Determine the (x, y) coordinate at the center of the cell enclosing the given text.  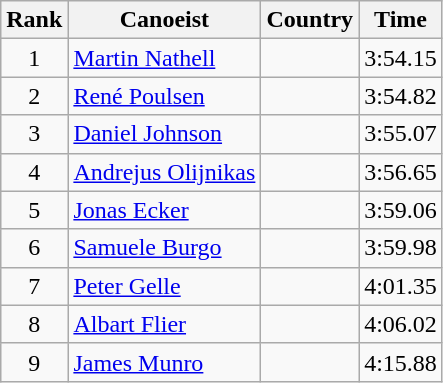
Peter Gelle (164, 286)
2 (34, 96)
Andrejus Olijnikas (164, 172)
4:06.02 (401, 324)
6 (34, 248)
7 (34, 286)
Time (401, 20)
3:59.98 (401, 248)
René Poulsen (164, 96)
5 (34, 210)
Jonas Ecker (164, 210)
Samuele Burgo (164, 248)
3 (34, 134)
Albart Flier (164, 324)
3:54.15 (401, 58)
1 (34, 58)
Rank (34, 20)
Daniel Johnson (164, 134)
4:01.35 (401, 286)
3:55.07 (401, 134)
8 (34, 324)
Country (310, 20)
3:59.06 (401, 210)
4 (34, 172)
Canoeist (164, 20)
James Munro (164, 362)
Martin Nathell (164, 58)
9 (34, 362)
3:54.82 (401, 96)
3:56.65 (401, 172)
4:15.88 (401, 362)
